Pinpoint the cell where the given text exists, returning its [X, Y] midpoint coordinate. 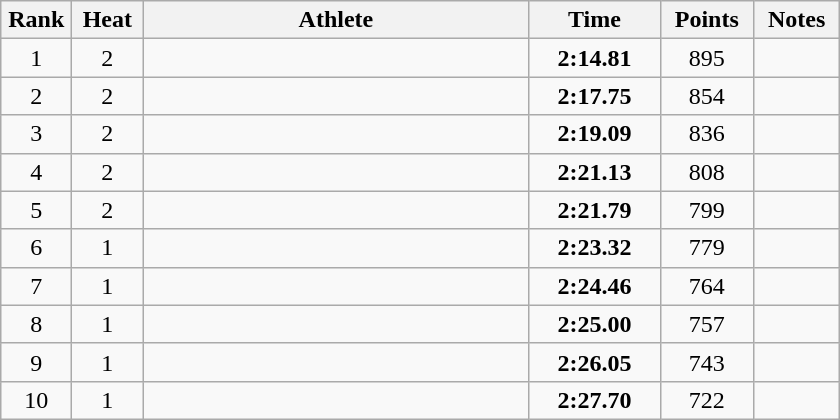
6 [36, 248]
7 [36, 286]
895 [707, 58]
Rank [36, 20]
8 [36, 324]
722 [707, 400]
2:19.09 [594, 134]
779 [707, 248]
9 [36, 362]
2:21.13 [594, 172]
2:27.70 [594, 400]
10 [36, 400]
Heat [108, 20]
854 [707, 96]
Time [594, 20]
2:17.75 [594, 96]
Points [707, 20]
799 [707, 210]
4 [36, 172]
3 [36, 134]
2:26.05 [594, 362]
2:14.81 [594, 58]
2:24.46 [594, 286]
Athlete [336, 20]
2:21.79 [594, 210]
764 [707, 286]
808 [707, 172]
2:23.32 [594, 248]
743 [707, 362]
836 [707, 134]
Notes [797, 20]
757 [707, 324]
2:25.00 [594, 324]
5 [36, 210]
